Pinpoint the cell where the given text exists, returning its [x, y] midpoint coordinate. 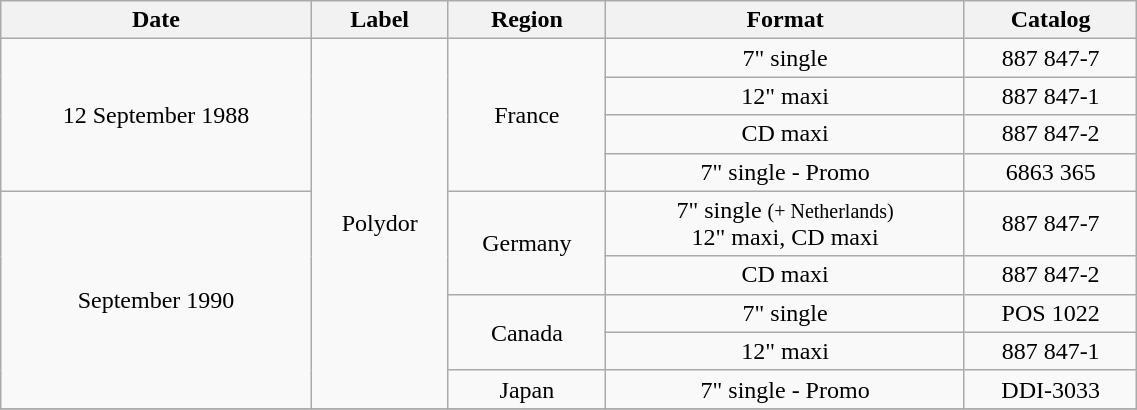
Date [156, 20]
Label [380, 20]
7" single (+ Netherlands) 12" maxi, CD maxi [786, 224]
Region [527, 20]
September 1990 [156, 300]
12 September 1988 [156, 115]
6863 365 [1050, 172]
Canada [527, 332]
France [527, 115]
Polydor [380, 224]
Japan [527, 389]
Catalog [1050, 20]
Format [786, 20]
POS 1022 [1050, 313]
Germany [527, 242]
DDI-3033 [1050, 389]
